Extract the [X, Y] coordinate from the center of the cell holding the provided text.  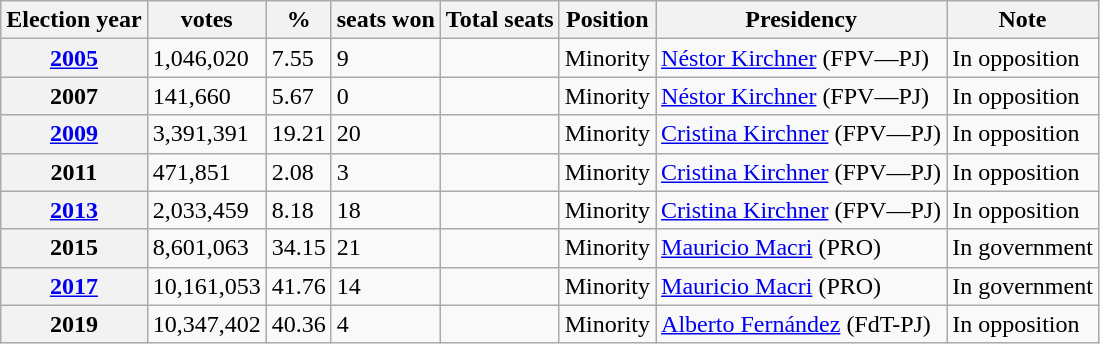
471,851 [206, 172]
Election year [74, 20]
4 [386, 324]
seats won [386, 20]
5.67 [298, 96]
2017 [74, 286]
2013 [74, 210]
3 [386, 172]
1,046,020 [206, 58]
2019 [74, 324]
Position [607, 20]
141,660 [206, 96]
3,391,391 [206, 134]
10,161,053 [206, 286]
20 [386, 134]
2,033,459 [206, 210]
Total seats [500, 20]
21 [386, 248]
14 [386, 286]
2011 [74, 172]
2005 [74, 58]
8.18 [298, 210]
7.55 [298, 58]
19.21 [298, 134]
Alberto Fernández (FdT-PJ) [802, 324]
2.08 [298, 172]
Presidency [802, 20]
% [298, 20]
Note [1023, 20]
8,601,063 [206, 248]
2007 [74, 96]
18 [386, 210]
2009 [74, 134]
34.15 [298, 248]
2015 [74, 248]
41.76 [298, 286]
9 [386, 58]
10,347,402 [206, 324]
0 [386, 96]
votes [206, 20]
40.36 [298, 324]
